Capture the cell that displays the provided text and extract its [x, y] central coordinate. 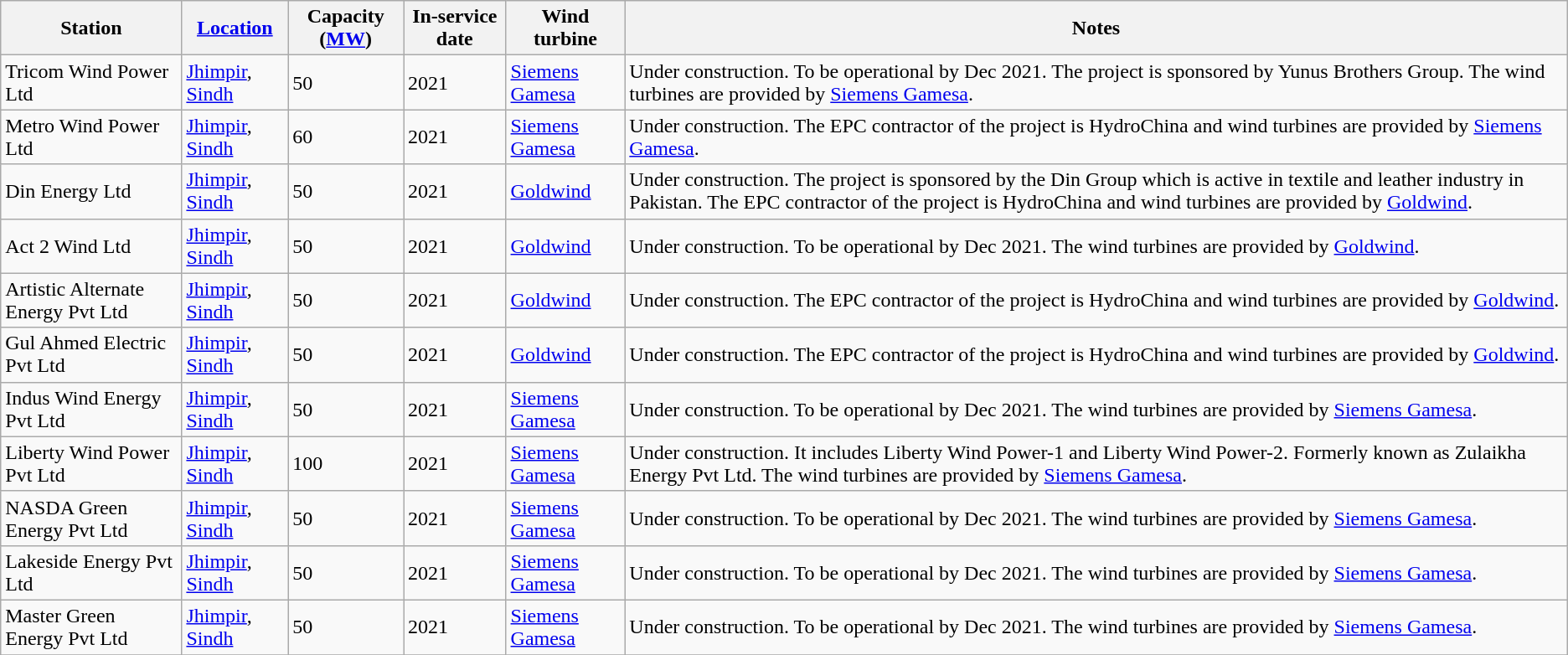
Under construction. To be operational by Dec 2021. The wind turbines are provided by Goldwind. [1096, 246]
100 [346, 464]
Location [235, 28]
Under construction. The EPC contractor of the project is HydroChina and wind turbines are provided by Siemens Gamesa. [1096, 137]
Indus Wind Energy Pvt Ltd [91, 409]
Artistic Alternate Energy Pvt Ltd [91, 300]
Act 2 Wind Ltd [91, 246]
Metro Wind Power Ltd [91, 137]
Din Energy Ltd [91, 191]
Station [91, 28]
Wind turbine [565, 28]
60 [346, 137]
Capacity (MW) [346, 28]
Liberty Wind Power Pvt Ltd [91, 464]
Gul Ahmed Electric Pvt Ltd [91, 355]
Master Green Energy Pvt Ltd [91, 627]
In-service date [455, 28]
NASDA Green Energy Pvt Ltd [91, 518]
Lakeside Energy Pvt Ltd [91, 573]
Notes [1096, 28]
Tricom Wind Power Ltd [91, 82]
